Determine the [X, Y] coordinate at the center of the cell enclosing the given text.  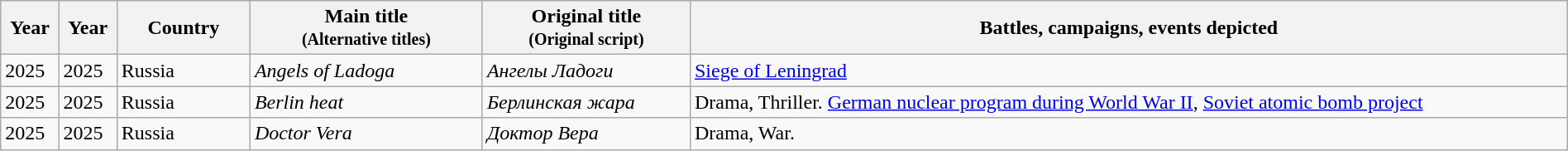
Drama, Thriller. German nuclear program during World War II, Soviet atomic bomb project [1128, 102]
Original title(Original script) [586, 28]
Doctor Vera [366, 134]
Battles, campaigns, events depicted [1128, 28]
Main title(Alternative titles) [366, 28]
Berlin heat [366, 102]
Drama, War. [1128, 134]
Берлинская жара [586, 102]
Ангелы Ладоги [586, 71]
Siege of Leningrad [1128, 71]
Доктор Вера [586, 134]
Angels of Ladoga [366, 71]
Country [184, 28]
